Provide the [x, y] coordinate of the cell's center where the given text is located.  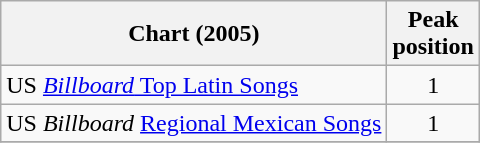
US Billboard Regional Mexican Songs [194, 123]
US Billboard Top Latin Songs [194, 85]
Peakposition [433, 34]
Chart (2005) [194, 34]
